From the cell containing the given text, extract its center point as [x, y] coordinate. 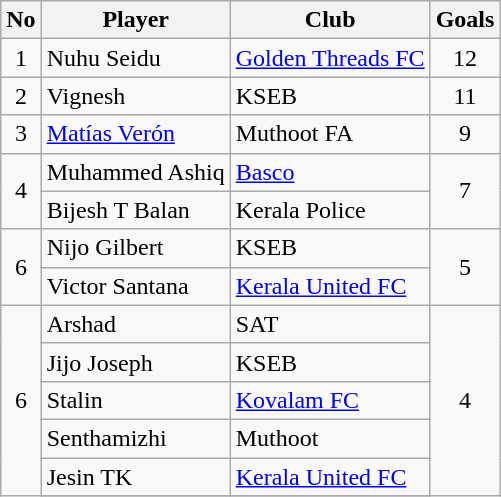
Arshad [136, 324]
5 [465, 267]
Stalin [136, 400]
Basco [330, 172]
Jesin TK [136, 477]
Kovalam FC [330, 400]
SAT [330, 324]
7 [465, 191]
Jijo Joseph [136, 362]
2 [21, 96]
Vignesh [136, 96]
Muhammed Ashiq [136, 172]
Senthamizhi [136, 438]
12 [465, 58]
Muthoot FA [330, 134]
Golden Threads FC [330, 58]
1 [21, 58]
Club [330, 20]
11 [465, 96]
Victor Santana [136, 286]
Kerala Police [330, 210]
Muthoot [330, 438]
No [21, 20]
3 [21, 134]
Matías Verón [136, 134]
Nijo Gilbert [136, 248]
9 [465, 134]
Goals [465, 20]
Nuhu Seidu [136, 58]
Player [136, 20]
Bijesh T Balan [136, 210]
